Search for the cell housing the specified text and yield its [x, y] center coordinate. 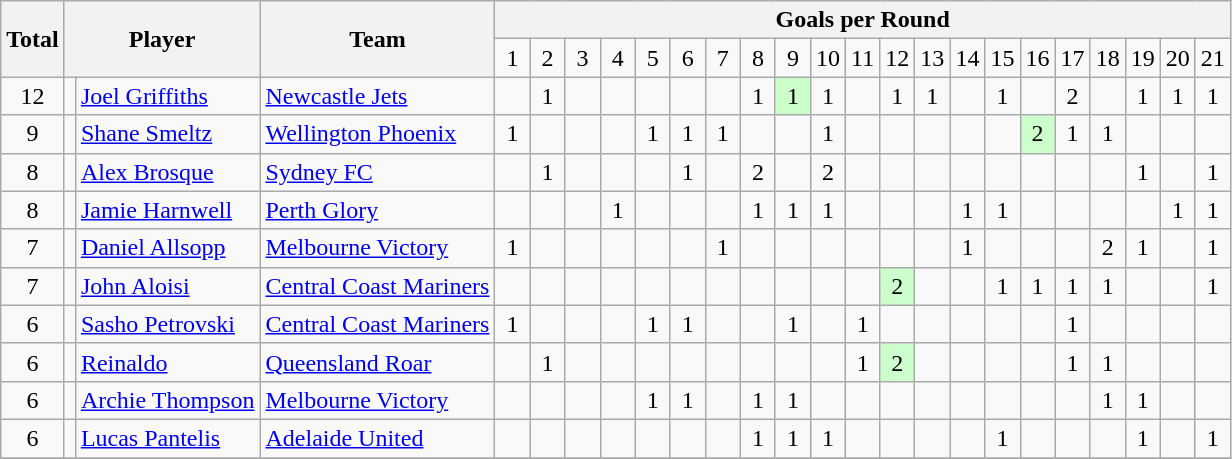
Perth Glory [378, 210]
Daniel Allsopp [168, 248]
14 [968, 58]
13 [932, 58]
5 [652, 58]
20 [1178, 58]
Adelaide United [378, 438]
21 [1212, 58]
Shane Smeltz [168, 134]
Sasho Petrovski [168, 324]
11 [863, 58]
19 [1142, 58]
Wellington Phoenix [378, 134]
Newcastle Jets [378, 96]
Total [33, 39]
Jamie Harnwell [168, 210]
3 [582, 58]
Alex Brosque [168, 172]
10 [828, 58]
16 [1038, 58]
Joel Griffiths [168, 96]
Lucas Pantelis [168, 438]
Queensland Roar [378, 362]
15 [1002, 58]
17 [1072, 58]
Sydney FC [378, 172]
John Aloisi [168, 286]
18 [1108, 58]
Team [378, 39]
Goals per Round [862, 20]
Player [162, 39]
4 [618, 58]
Reinaldo [168, 362]
Archie Thompson [168, 400]
